Locate the cell with the specified text and output its (X, Y) center coordinate. 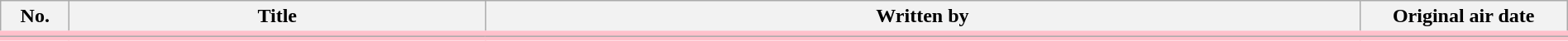
Title (278, 18)
No. (35, 18)
Written by (923, 18)
Original air date (1464, 18)
